Locate the cell with the specified text and output its [X, Y] center coordinate. 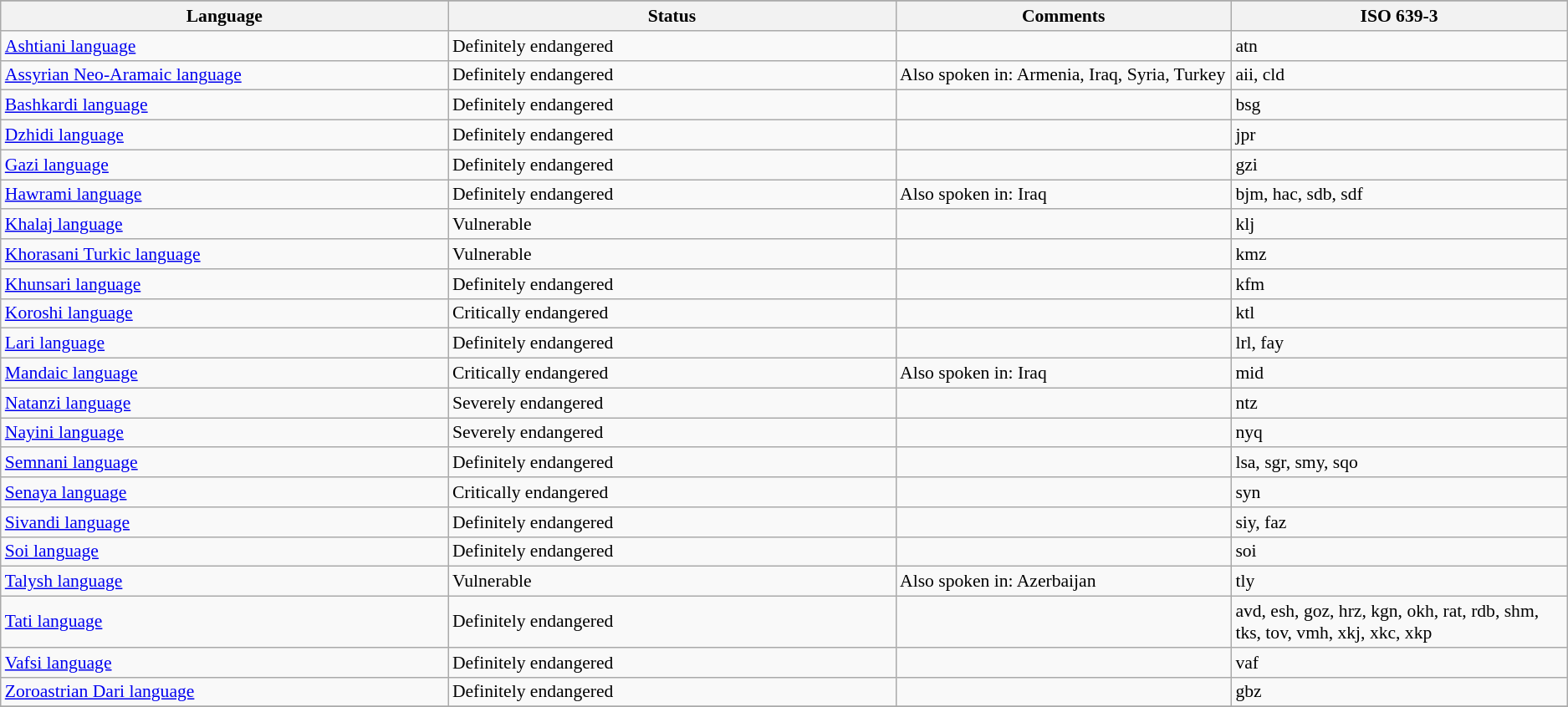
lsa, sgr, smy, sqo [1398, 463]
ktl [1398, 313]
tly [1398, 582]
Lari language [224, 343]
vaf [1398, 663]
bsg [1398, 105]
soi [1398, 552]
atn [1398, 46]
gbz [1398, 692]
lrl, fay [1398, 343]
Natanzi language [224, 403]
Vafsi language [224, 663]
Also spoken in: Azerbaijan [1064, 582]
aii, cld [1398, 75]
Gazi language [224, 165]
kmz [1398, 254]
kfm [1398, 284]
gzi [1398, 165]
mid [1398, 374]
Dzhidi language [224, 135]
Senaya language [224, 492]
Language [224, 16]
Semnani language [224, 463]
Hawrami language [224, 195]
Mandaic language [224, 374]
klj [1398, 225]
Koroshi language [224, 313]
Khunsari language [224, 284]
Status [672, 16]
Soi language [224, 552]
Bashkardi language [224, 105]
Assyrian Neo-Aramaic language [224, 75]
Sivandi language [224, 522]
Also spoken in: Armenia, Iraq, Syria, Turkey [1064, 75]
Nayini language [224, 433]
Ashtiani language [224, 46]
ntz [1398, 403]
Comments [1064, 16]
Talysh language [224, 582]
siy, faz [1398, 522]
bjm, hac, sdb, sdf [1398, 195]
Tati language [224, 622]
nyq [1398, 433]
avd, esh, goz, hrz, kgn, okh, rat, rdb, shm, tks, tov, vmh, xkj, xkc, xkp [1398, 622]
syn [1398, 492]
ISO 639-3 [1398, 16]
Khorasani Turkic language [224, 254]
Zoroastrian Dari language [224, 692]
jpr [1398, 135]
Khalaj language [224, 225]
